Find where the given text appears and provide that cell's center as [X, Y] coordinate. 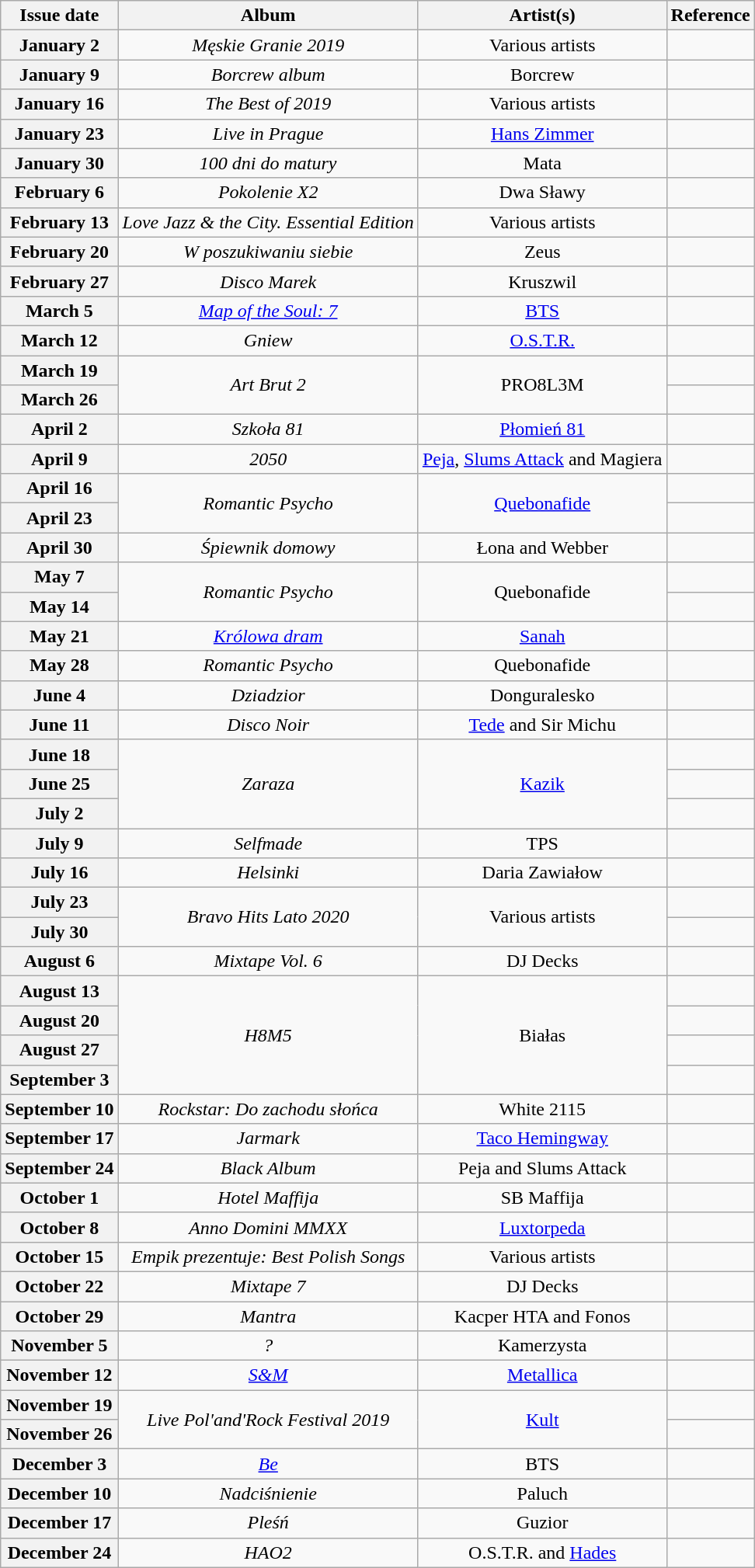
July 23 [59, 902]
Guzior [542, 1523]
September 24 [59, 1168]
Kruszwil [542, 281]
Sanah [542, 636]
August 13 [59, 991]
November 5 [59, 1346]
Metallica [542, 1375]
April 16 [59, 488]
2050 [268, 459]
TPS [542, 843]
Tede and Sir Michu [542, 725]
Kacper HTA and Fonos [542, 1316]
Nadciśnienie [268, 1493]
W poszukiwaniu siebie [268, 252]
August 27 [59, 1050]
July 9 [59, 843]
SB Maffija [542, 1198]
Zaraza [268, 784]
Mixtape 7 [268, 1286]
Mantra [268, 1316]
December 17 [59, 1523]
February 6 [59, 193]
November 12 [59, 1375]
White 2115 [542, 1109]
Anno Domini MMXX [268, 1227]
August 6 [59, 961]
June 18 [59, 754]
November 26 [59, 1434]
Królowa dram [268, 636]
October 29 [59, 1316]
Kamerzysta [542, 1346]
May 7 [59, 577]
April 9 [59, 459]
December 24 [59, 1552]
March 5 [59, 311]
January 9 [59, 75]
Daria Zawiałow [542, 873]
Gniew [268, 340]
July 30 [59, 932]
February 13 [59, 222]
September 17 [59, 1139]
Donguralesko [542, 695]
January 2 [59, 45]
100 dni do matury [268, 163]
Taco Hemingway [542, 1139]
Luxtorpeda [542, 1227]
Pokolenie X2 [268, 193]
Issue date [59, 16]
Black Album [268, 1168]
Helsinki [268, 873]
Męskie Granie 2019 [268, 45]
Pleśń [268, 1523]
May 28 [59, 666]
Map of the Soul: 7 [268, 311]
Szkoła 81 [268, 429]
Dziadzior [268, 695]
October 1 [59, 1198]
September 3 [59, 1080]
April 2 [59, 429]
Disco Noir [268, 725]
July 2 [59, 813]
June 25 [59, 784]
December 10 [59, 1493]
Peja and Slums Attack [542, 1168]
Album [268, 16]
Love Jazz & the City. Essential Edition [268, 222]
PRO8L3M [542, 385]
January 30 [59, 163]
February 27 [59, 281]
August 20 [59, 1020]
Dwa Sławy [542, 193]
April 23 [59, 518]
Live Pol'and'Rock Festival 2019 [268, 1420]
Płomień 81 [542, 429]
Disco Marek [268, 281]
Śpiewnik domowy [268, 548]
Paluch [542, 1493]
O.S.T.R. [542, 340]
January 23 [59, 134]
The Best of 2019 [268, 104]
September 10 [59, 1109]
October 15 [59, 1257]
H8M5 [268, 1035]
Mata [542, 163]
March 19 [59, 370]
December 3 [59, 1464]
July 16 [59, 873]
? [268, 1346]
Kult [542, 1420]
March 26 [59, 400]
May 14 [59, 607]
Bravo Hits Lato 2020 [268, 917]
Jarmark [268, 1139]
Selfmade [268, 843]
November 19 [59, 1405]
February 20 [59, 252]
Rockstar: Do zachodu słońca [268, 1109]
Borcrew album [268, 75]
April 30 [59, 548]
Empik prezentuje: Best Polish Songs [268, 1257]
March 12 [59, 340]
Borcrew [542, 75]
Białas [542, 1035]
June 11 [59, 725]
June 4 [59, 695]
Łona and Webber [542, 548]
Reference [710, 16]
October 22 [59, 1286]
HAO2 [268, 1552]
Artist(s) [542, 16]
May 21 [59, 636]
October 8 [59, 1227]
Kazik [542, 784]
January 16 [59, 104]
Mixtape Vol. 6 [268, 961]
O.S.T.R. and Hades [542, 1552]
Live in Prague [268, 134]
Be [268, 1464]
Peja, Slums Attack and Magiera [542, 459]
S&M [268, 1375]
Zeus [542, 252]
Hans Zimmer [542, 134]
Art Brut 2 [268, 385]
Hotel Maffija [268, 1198]
